Extract the (x, y) coordinate from the center of the cell holding the provided text.  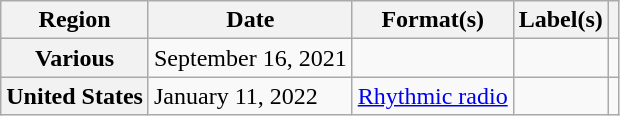
Format(s) (432, 20)
United States (75, 96)
January 11, 2022 (250, 96)
Label(s) (560, 20)
Rhythmic radio (432, 96)
Date (250, 20)
Various (75, 58)
Region (75, 20)
September 16, 2021 (250, 58)
